Output the (X, Y) coordinate of the center of the cell containing the given text.  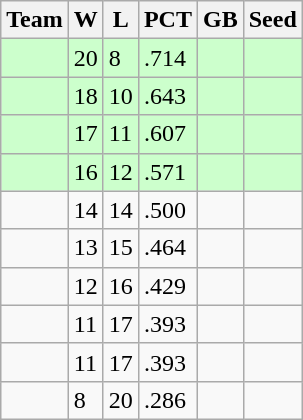
18 (86, 96)
.500 (168, 210)
.464 (168, 248)
13 (86, 248)
.571 (168, 172)
.429 (168, 286)
15 (120, 248)
Seed (272, 20)
Team (35, 20)
.607 (168, 134)
10 (120, 96)
GB (220, 20)
.286 (168, 400)
PCT (168, 20)
W (86, 20)
.643 (168, 96)
L (120, 20)
.714 (168, 58)
